For the text-containing cell, return its midpoint in [X, Y] coordinate format. 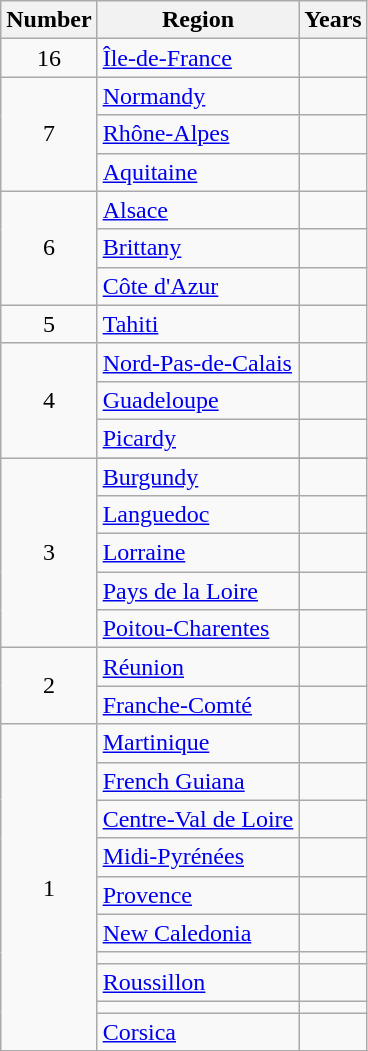
Lorraine [198, 553]
3 [49, 553]
4 [49, 400]
Île-de-France [198, 58]
Martinique [198, 743]
Region [198, 20]
Aquitaine [198, 172]
Rhône-Alpes [198, 134]
7 [49, 134]
Corsica [198, 1031]
Picardy [198, 438]
Years [333, 20]
Brittany [198, 248]
Roussillon [198, 982]
New Caledonia [198, 933]
Languedoc [198, 515]
Pays de la Loire [198, 591]
Number [49, 20]
Tahiti [198, 324]
2 [49, 686]
Midi-Pyrénées [198, 857]
Guadeloupe [198, 400]
1 [49, 888]
6 [49, 248]
French Guiana [198, 781]
Réunion [198, 667]
Provence [198, 895]
Centre-Val de Loire [198, 819]
Nord-Pas-de-Calais [198, 362]
5 [49, 324]
16 [49, 58]
Franche-Comté [198, 705]
Côte d'Azur [198, 286]
Burgundy [198, 477]
Poitou-Charentes [198, 629]
Alsace [198, 210]
Normandy [198, 96]
